Find where the given text appears and provide that cell's center as (X, Y) coordinate. 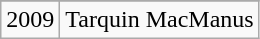
Tarquin MacManus (160, 20)
2009 (30, 20)
